Extract the [X, Y] coordinate from the center of the cell holding the provided text.  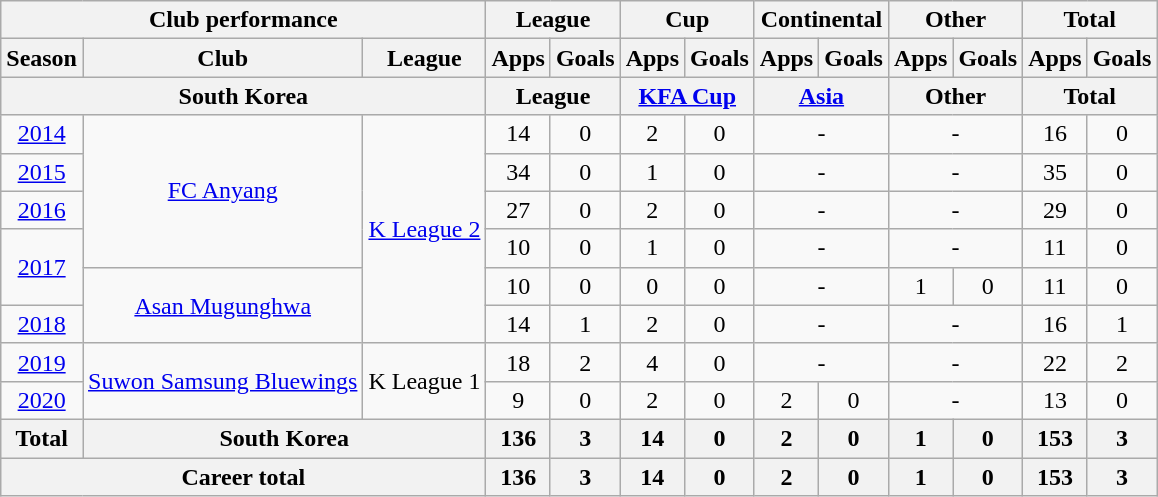
Career total [244, 477]
2014 [42, 134]
Continental [821, 20]
2015 [42, 172]
Asan Mugunghwa [222, 305]
2016 [42, 210]
Season [42, 58]
Club [222, 58]
22 [1055, 362]
9 [518, 400]
2018 [42, 324]
18 [518, 362]
Club performance [244, 20]
Asia [821, 96]
2019 [42, 362]
FC Anyang [222, 191]
2020 [42, 400]
Suwon Samsung Bluewings [222, 381]
34 [518, 172]
K League 1 [424, 381]
Cup [687, 20]
4 [652, 362]
27 [518, 210]
2017 [42, 267]
29 [1055, 210]
35 [1055, 172]
K League 2 [424, 229]
13 [1055, 400]
KFA Cup [687, 96]
